Output the [X, Y] coordinate of the center of the cell containing the given text.  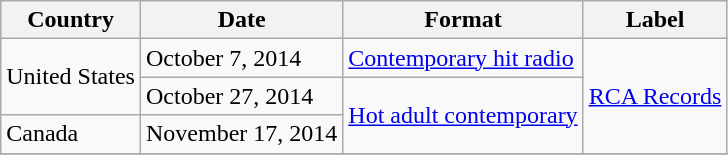
Format [463, 20]
Country [71, 20]
Canada [71, 134]
November 17, 2014 [241, 134]
RCA Records [655, 96]
October 7, 2014 [241, 58]
Contemporary hit radio [463, 58]
October 27, 2014 [241, 96]
Hot adult contemporary [463, 115]
Date [241, 20]
United States [71, 77]
Label [655, 20]
